For the text-containing cell, return its midpoint in (x, y) coordinate format. 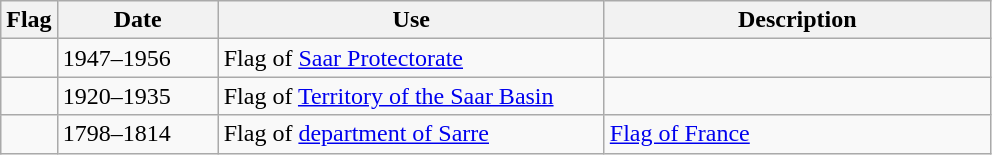
Flag of France (797, 134)
1798–1814 (138, 134)
Date (138, 20)
1947–1956 (138, 58)
Flag of Saar Protectorate (411, 58)
Use (411, 20)
Flag of department of Sarre (411, 134)
1920–1935 (138, 96)
Flag of Territory of the Saar Basin (411, 96)
Flag (29, 20)
Description (797, 20)
